Extract the [x, y] coordinate from the center of the cell holding the provided text.  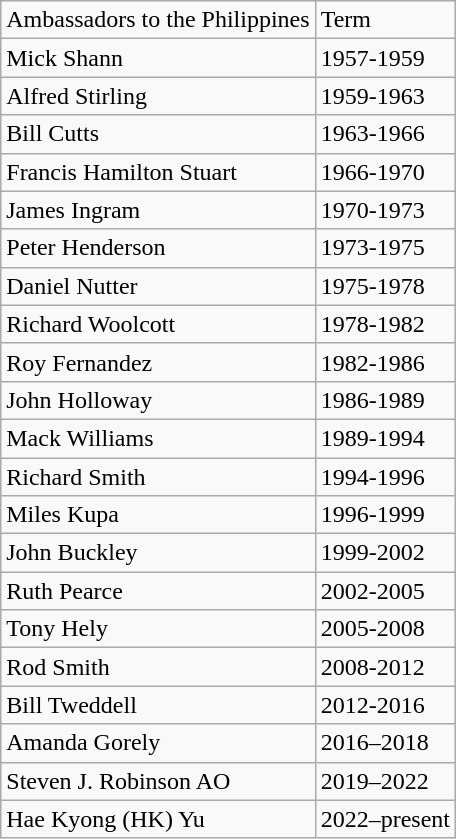
2002-2005 [385, 591]
Roy Fernandez [158, 362]
Ruth Pearce [158, 591]
Bill Cutts [158, 134]
1982-1986 [385, 362]
Richard Smith [158, 477]
1963-1966 [385, 134]
Alfred Stirling [158, 96]
2019–2022 [385, 781]
Mick Shann [158, 58]
Ambassadors to the Philippines [158, 20]
Peter Henderson [158, 248]
1966-1970 [385, 172]
1970-1973 [385, 210]
Term [385, 20]
1986-1989 [385, 400]
2022–present [385, 819]
Miles Kupa [158, 515]
Hae Kyong (HK) Yu [158, 819]
Amanda Gorely [158, 743]
Steven J. Robinson AO [158, 781]
2008-2012 [385, 667]
1996-1999 [385, 515]
1957-1959 [385, 58]
James Ingram [158, 210]
John Buckley [158, 553]
2005-2008 [385, 629]
Richard Woolcott [158, 324]
Francis Hamilton Stuart [158, 172]
2012-2016 [385, 705]
Tony Hely [158, 629]
Daniel Nutter [158, 286]
1994-1996 [385, 477]
1959-1963 [385, 96]
2016–2018 [385, 743]
Rod Smith [158, 667]
1999-2002 [385, 553]
Mack Williams [158, 438]
1989-1994 [385, 438]
1975-1978 [385, 286]
John Holloway [158, 400]
1973-1975 [385, 248]
Bill Tweddell [158, 705]
1978-1982 [385, 324]
